Extract the [X, Y] coordinate from the center of the cell holding the provided text.  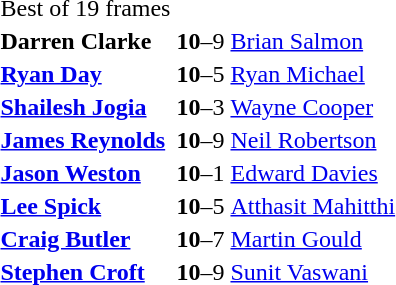
10–3 [200, 107]
10–7 [200, 239]
10–1 [200, 173]
